For the text-containing cell, return its midpoint in (x, y) coordinate format. 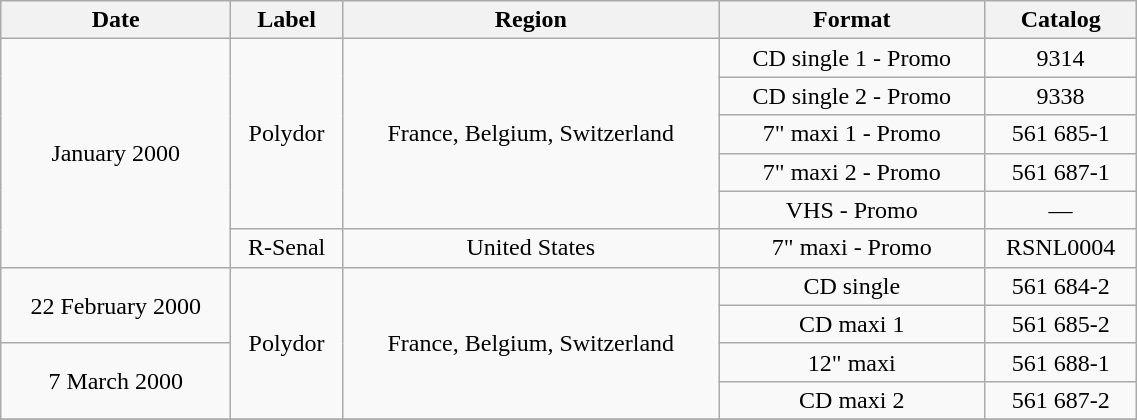
12" maxi (852, 362)
CD single (852, 286)
561 687-1 (1060, 172)
Label (287, 20)
RSNL0004 (1060, 248)
Region (530, 20)
Date (116, 20)
CD single 2 - Promo (852, 96)
January 2000 (116, 153)
United States (530, 248)
561 685-1 (1060, 134)
Catalog (1060, 20)
561 684-2 (1060, 286)
CD single 1 - Promo (852, 58)
22 February 2000 (116, 305)
561 687-2 (1060, 400)
VHS - Promo (852, 210)
9314 (1060, 58)
7" maxi - Promo (852, 248)
CD maxi 1 (852, 324)
561 688-1 (1060, 362)
7" maxi 1 - Promo (852, 134)
7" maxi 2 - Promo (852, 172)
9338 (1060, 96)
Format (852, 20)
7 March 2000 (116, 381)
CD maxi 2 (852, 400)
— (1060, 210)
R-Senal (287, 248)
561 685-2 (1060, 324)
